For the text-containing cell, return its midpoint in [X, Y] coordinate format. 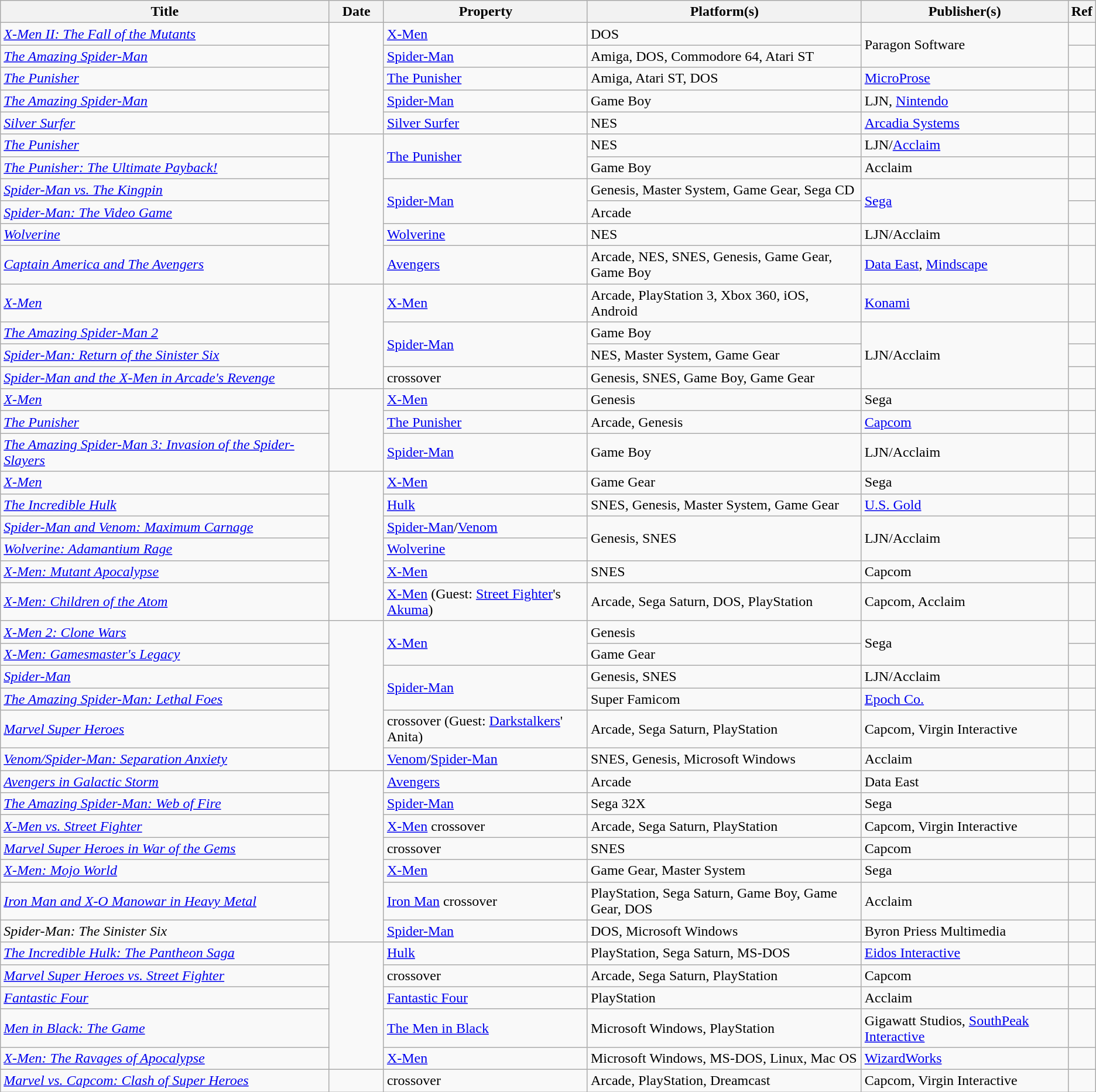
Platform(s) [724, 12]
Title [165, 12]
Arcade, PlayStation 3, Xbox 360, iOS, Android [724, 302]
The Incredible Hulk: The Pantheon Saga [165, 953]
X-Men: Children of the Atom [165, 602]
WizardWorks [965, 1058]
Arcade, Sega Saturn, DOS, PlayStation [724, 602]
Gigawatt Studios, SouthPeak Interactive [965, 1028]
Avengers in Galactic Storm [165, 782]
Data East [965, 782]
Genesis, SNES, Game Boy, Game Gear [724, 378]
Amiga, DOS, Commodore 64, Atari ST [724, 56]
Paragon Software [965, 45]
Captain America and The Avengers [165, 265]
SNES, Genesis, Master System, Game Gear [724, 505]
crossover (Guest: Darkstalkers' Anita) [485, 730]
Game Gear, Master System [724, 871]
X-Men (Guest: Street Fighter's Akuma) [485, 602]
X-Men: Mojo World [165, 871]
The Incredible Hulk [165, 505]
Marvel Super Heroes vs. Street Fighter [165, 975]
Epoch Co. [965, 699]
Amiga, Atari ST, DOS [724, 78]
The Amazing Spider-Man 2 [165, 333]
Venom/Spider-Man [485, 759]
Super Famicom [724, 699]
NES, Master System, Game Gear [724, 355]
Ref [1082, 12]
Data East, Mindscape [965, 265]
Microsoft Windows, PlayStation [724, 1028]
Spider-Man vs. The Kingpin [165, 190]
Konami [965, 302]
MicroProse [965, 78]
X-Men: Gamesmaster's Legacy [165, 654]
Sega 32X [724, 804]
Iron Man crossover [485, 901]
X-Men: The Ravages of Apocalypse [165, 1058]
Men in Black: The Game [165, 1028]
Marvel vs. Capcom: Clash of Super Heroes [165, 1080]
Arcadia Systems [965, 123]
Property [485, 12]
LJN, Nintendo [965, 101]
X-Men II: The Fall of the Mutants [165, 34]
Arcade, PlayStation, Dreamcast [724, 1080]
The Men in Black [485, 1028]
Genesis, Master System, Game Gear, Sega CD [724, 190]
Venom/Spider-Man: Separation Anxiety [165, 759]
U.S. Gold [965, 505]
Byron Priess Multimedia [965, 931]
SNES, Genesis, Microsoft Windows [724, 759]
Date [357, 12]
Iron Man and X-O Manowar in Heavy Metal [165, 901]
Marvel Super Heroes in War of the Gems [165, 848]
DOS, Microsoft Windows [724, 931]
Spider-Man/Venom [485, 527]
Capcom, Acclaim [965, 602]
X-Men 2: Clone Wars [165, 632]
X-Men crossover [485, 826]
The Amazing Spider-Man: Lethal Foes [165, 699]
DOS [724, 34]
PlayStation [724, 998]
Spider-Man: The Sinister Six [165, 931]
PlayStation, Sega Saturn, MS-DOS [724, 953]
The Punisher: The Ultimate Payback! [165, 167]
Microsoft Windows, MS-DOS, Linux, Mac OS [724, 1058]
Wolverine: Adamantium Rage [165, 549]
Spider-Man: The Video Game [165, 212]
X-Men vs. Street Fighter [165, 826]
Publisher(s) [965, 12]
Arcade, NES, SNES, Genesis, Game Gear, Game Boy [724, 265]
Spider-Man and the X-Men in Arcade's Revenge [165, 378]
PlayStation, Sega Saturn, Game Boy, Game Gear, DOS [724, 901]
Arcade, Genesis [724, 422]
Spider-Man and Venom: Maximum Carnage [165, 527]
Spider-Man: Return of the Sinister Six [165, 355]
The Amazing Spider-Man 3: Invasion of the Spider-Slayers [165, 452]
X-Men: Mutant Apocalypse [165, 571]
Marvel Super Heroes [165, 730]
The Amazing Spider-Man: Web of Fire [165, 804]
Eidos Interactive [965, 953]
